Locate the cell with the specified text and output its (X, Y) center coordinate. 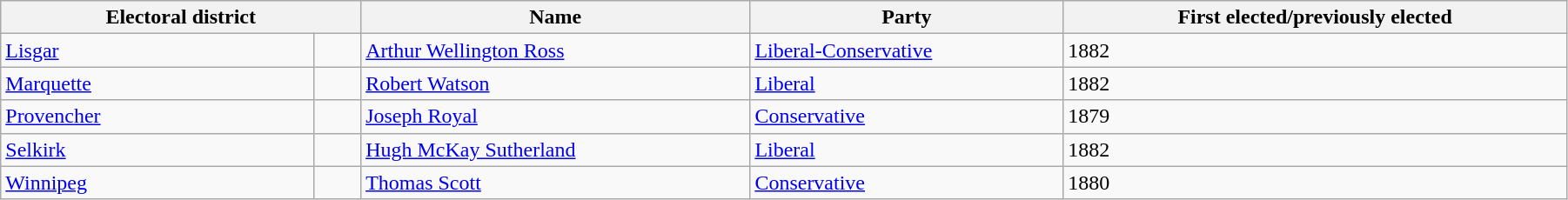
1879 (1316, 117)
Selkirk (157, 150)
First elected/previously elected (1316, 17)
Electoral district (181, 17)
Lisgar (157, 50)
Party (907, 17)
Provencher (157, 117)
Winnipeg (157, 183)
Liberal-Conservative (907, 50)
Robert Watson (555, 83)
Marquette (157, 83)
Arthur Wellington Ross (555, 50)
1880 (1316, 183)
Joseph Royal (555, 117)
Thomas Scott (555, 183)
Name (555, 17)
Hugh McKay Sutherland (555, 150)
